Return the (X, Y) coordinate for the center point of the cell that contains the specified text.  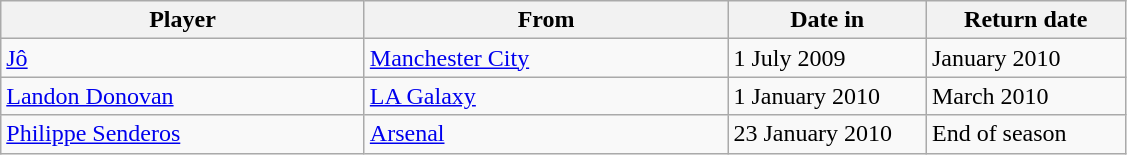
From (546, 20)
Landon Donovan (183, 96)
LA Galaxy (546, 96)
23 January 2010 (828, 134)
January 2010 (1026, 58)
Date in (828, 20)
Philippe Senderos (183, 134)
1 July 2009 (828, 58)
Manchester City (546, 58)
Jô (183, 58)
Return date (1026, 20)
March 2010 (1026, 96)
Player (183, 20)
Arsenal (546, 134)
1 January 2010 (828, 96)
End of season (1026, 134)
